Find where the given text appears and provide that cell's center as [x, y] coordinate. 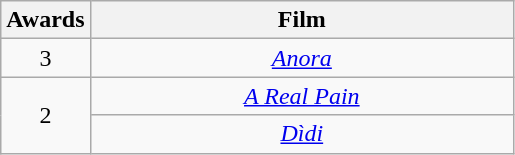
2 [46, 115]
A Real Pain [302, 96]
Film [302, 20]
Awards [46, 20]
Dìdi [302, 134]
3 [46, 58]
Anora [302, 58]
